Pinpoint the cell where the given text exists, returning its [X, Y] midpoint coordinate. 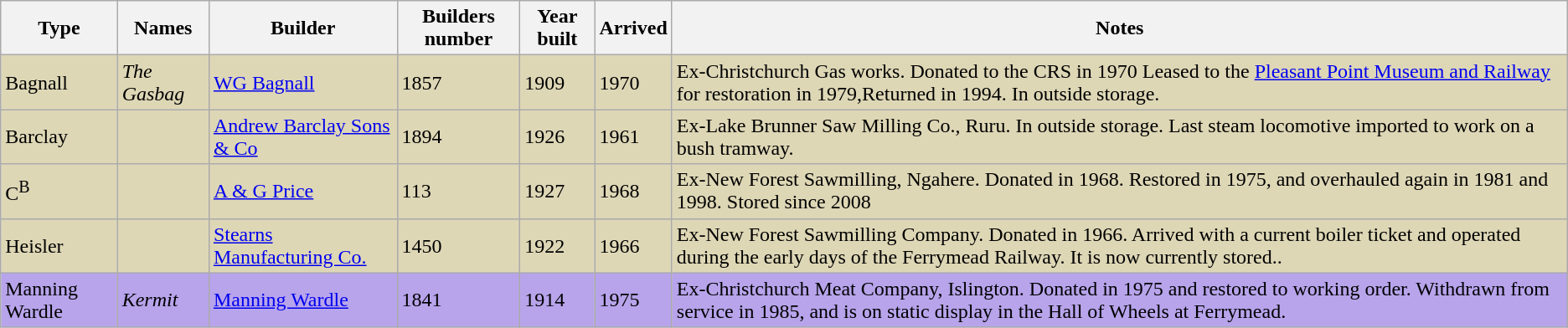
1975 [633, 300]
1909 [558, 82]
1926 [558, 137]
113 [459, 191]
1857 [459, 82]
1841 [459, 300]
1914 [558, 300]
1970 [633, 82]
1966 [633, 246]
WG Bagnall [303, 82]
Heisler [59, 246]
1927 [558, 191]
Arrived [633, 28]
Andrew Barclay Sons & Co [303, 137]
Bagnall [59, 82]
The Gasbag [162, 82]
1894 [459, 137]
Ex-New Forest Sawmilling, Ngahere. Donated in 1968. Restored in 1975, and overhauled again in 1981 and 1998. Stored since 2008 [1119, 191]
Year built [558, 28]
Names [162, 28]
Type [59, 28]
1968 [633, 191]
1450 [459, 246]
Builders number [459, 28]
1922 [558, 246]
Notes [1119, 28]
Builder [303, 28]
Stearns Manufacturing Co. [303, 246]
CB [59, 191]
Ex-Lake Brunner Saw Milling Co., Ruru. In outside storage. Last steam locomotive imported to work on a bush tramway. [1119, 137]
Barclay [59, 137]
1961 [633, 137]
Kermit [162, 300]
A & G Price [303, 191]
